Search for the cell housing the specified text and yield its (X, Y) center coordinate. 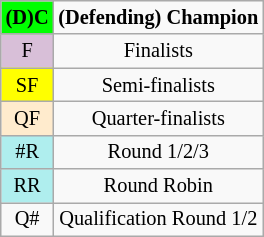
F (28, 51)
Round 1/2/3 (158, 152)
QF (28, 118)
Round Robin (158, 186)
SF (28, 85)
Finalists (158, 51)
RR (28, 186)
Quarter-finalists (158, 118)
#R (28, 152)
Qualification Round 1/2 (158, 219)
Semi-finalists (158, 85)
(D)C (28, 17)
(Defending) Champion (158, 17)
Q# (28, 219)
